Output the (X, Y) coordinate of the center of the cell containing the given text.  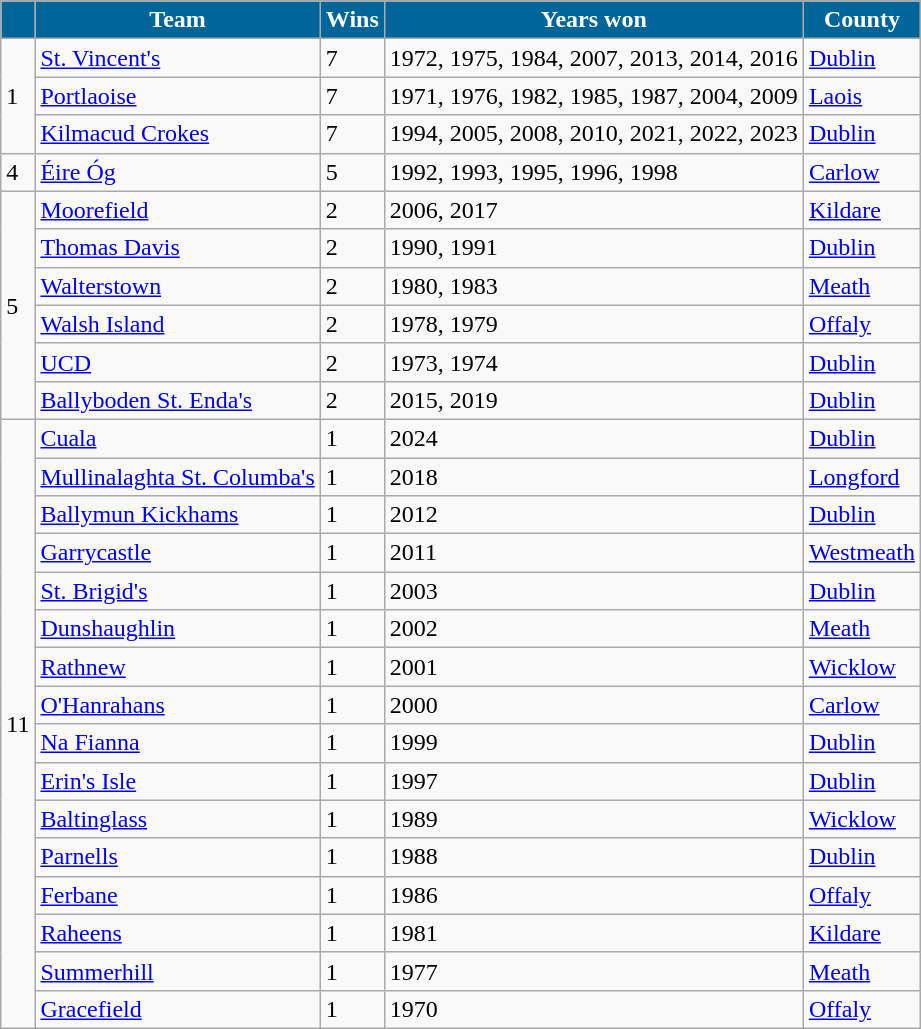
Dunshaughlin (178, 629)
1999 (594, 743)
1981 (594, 933)
1990, 1991 (594, 248)
O'Hanrahans (178, 705)
Erin's Isle (178, 781)
Mullinalaghta St. Columba's (178, 477)
Baltinglass (178, 819)
Éire Óg (178, 172)
Walsh Island (178, 324)
County (862, 20)
2002 (594, 629)
2011 (594, 553)
Thomas Davis (178, 248)
1978, 1979 (594, 324)
1977 (594, 971)
Cuala (178, 438)
Summerhill (178, 971)
Raheens (178, 933)
4 (18, 172)
St. Brigid's (178, 591)
1973, 1974 (594, 362)
2006, 2017 (594, 210)
Longford (862, 477)
2001 (594, 667)
Gracefield (178, 1009)
Ballyboden St. Enda's (178, 400)
Ballymun Kickhams (178, 515)
Parnells (178, 857)
Garrycastle (178, 553)
Kilmacud Crokes (178, 134)
Portlaoise (178, 96)
Rathnew (178, 667)
11 (18, 724)
2012 (594, 515)
1988 (594, 857)
1989 (594, 819)
Wins (352, 20)
2015, 2019 (594, 400)
1986 (594, 895)
Moorefield (178, 210)
2018 (594, 477)
1980, 1983 (594, 286)
Laois (862, 96)
Years won (594, 20)
Westmeath (862, 553)
1994, 2005, 2008, 2010, 2021, 2022, 2023 (594, 134)
UCD (178, 362)
2003 (594, 591)
1970 (594, 1009)
2000 (594, 705)
1972, 1975, 1984, 2007, 2013, 2014, 2016 (594, 58)
1992, 1993, 1995, 1996, 1998 (594, 172)
Walterstown (178, 286)
2024 (594, 438)
St. Vincent's (178, 58)
Na Fianna (178, 743)
1997 (594, 781)
Team (178, 20)
Ferbane (178, 895)
1971, 1976, 1982, 1985, 1987, 2004, 2009 (594, 96)
